Extract the (X, Y) coordinate from the center of the cell holding the provided text.  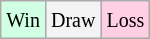
Loss (126, 20)
Draw (72, 20)
Win (24, 20)
